Extract the (x, y) coordinate from the center of the cell holding the provided text.  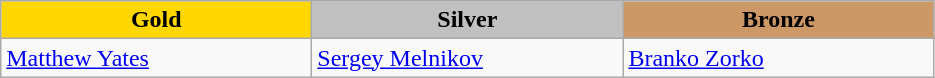
Sergey Melnikov (468, 58)
Bronze (778, 20)
Branko Zorko (778, 58)
Gold (156, 20)
Matthew Yates (156, 58)
Silver (468, 20)
